Provide the [X, Y] coordinate of the cell's center where the given text is located.  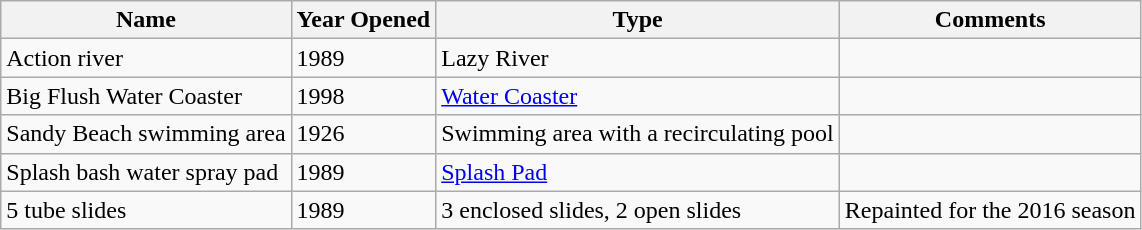
Comments [990, 20]
Big Flush Water Coaster [146, 96]
3 enclosed slides, 2 open slides [638, 210]
Repainted for the 2016 season [990, 210]
Action river [146, 58]
Swimming area with a recirculating pool [638, 134]
Splash Pad [638, 172]
1926 [364, 134]
Sandy Beach swimming area [146, 134]
Water Coaster [638, 96]
Lazy River [638, 58]
Splash bash water spray pad [146, 172]
Year Opened [364, 20]
Name [146, 20]
Type [638, 20]
1998 [364, 96]
5 tube slides [146, 210]
